Extract the [X, Y] coordinate from the center of the cell holding the provided text.  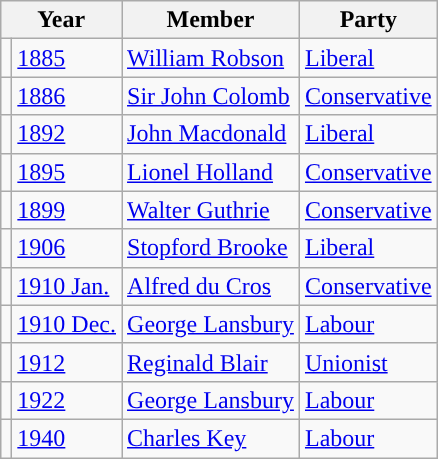
Reginald Blair [211, 362]
Member [211, 20]
Stopford Brooke [211, 248]
Walter Guthrie [211, 210]
Lionel Holland [211, 172]
1895 [67, 172]
1912 [67, 362]
Charles Key [211, 438]
1910 Jan. [67, 286]
Alfred du Cros [211, 286]
1940 [67, 438]
1922 [67, 400]
William Robson [211, 58]
1899 [67, 210]
Year [62, 20]
1892 [67, 134]
1906 [67, 248]
1886 [67, 96]
Sir John Colomb [211, 96]
1885 [67, 58]
Unionist [368, 362]
1910 Dec. [67, 324]
Party [368, 20]
John Macdonald [211, 134]
